Return the [x, y] coordinate for the center point of the cell that contains the specified text.  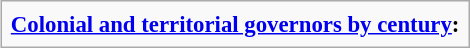
Colonial and territorial governors by century: [235, 24]
